For the text-containing cell, return its midpoint in (x, y) coordinate format. 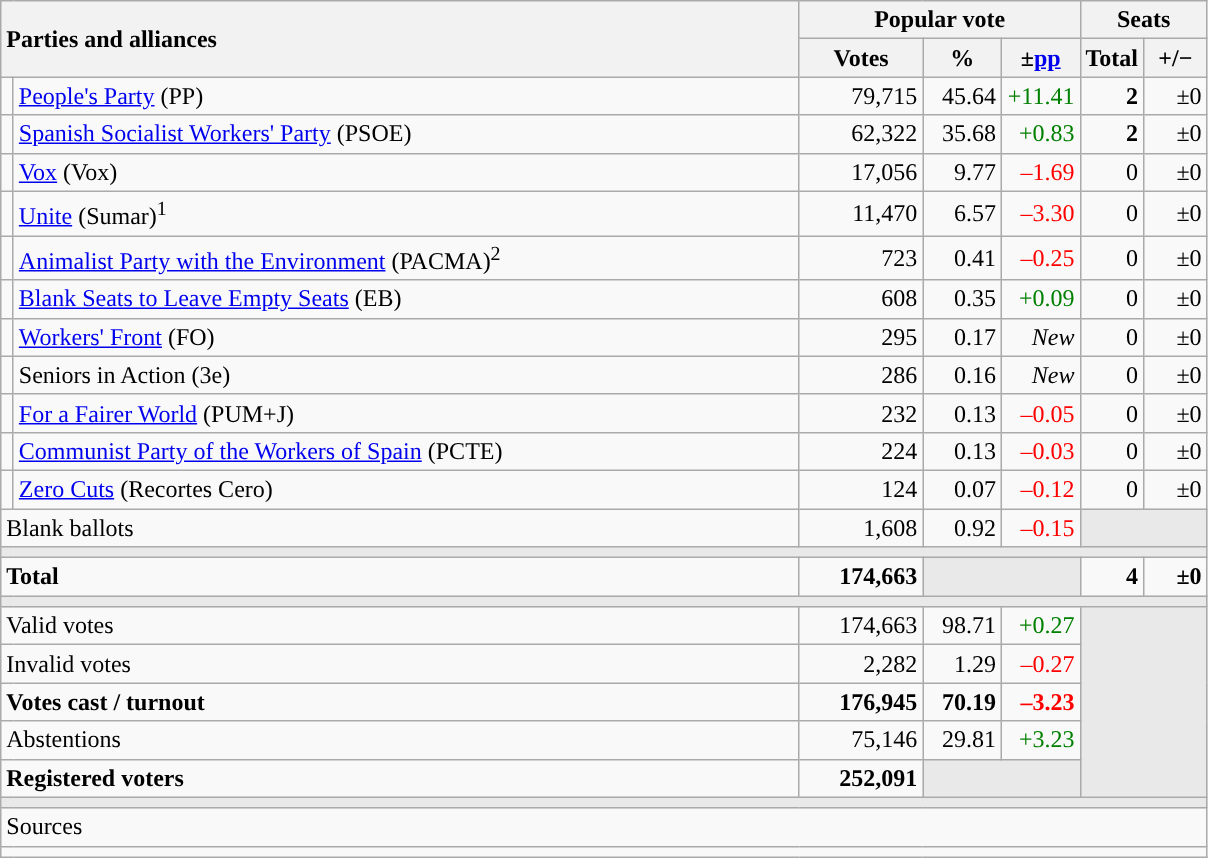
+/− (1176, 58)
1.29 (962, 664)
Invalid votes (400, 664)
4 (1112, 577)
–0.12 (1040, 489)
723 (861, 258)
People's Party (PP) (406, 96)
0.16 (962, 375)
Valid votes (400, 626)
Abstentions (400, 740)
±pp (1040, 58)
Zero Cuts (Recortes Cero) (406, 489)
295 (861, 337)
286 (861, 375)
Parties and alliances (400, 39)
0.41 (962, 258)
98.71 (962, 626)
Seniors in Action (3e) (406, 375)
Animalist Party with the Environment (PACMA)2 (406, 258)
0.17 (962, 337)
Registered voters (400, 778)
Sources (604, 827)
+0.83 (1040, 134)
6.57 (962, 214)
+0.09 (1040, 299)
0.35 (962, 299)
17,056 (861, 172)
1,608 (861, 528)
35.68 (962, 134)
For a Fairer World (PUM+J) (406, 413)
–0.15 (1040, 528)
Workers' Front (FO) (406, 337)
0.92 (962, 528)
232 (861, 413)
45.64 (962, 96)
–3.30 (1040, 214)
608 (861, 299)
176,945 (861, 702)
–3.23 (1040, 702)
29.81 (962, 740)
75,146 (861, 740)
0.07 (962, 489)
Blank Seats to Leave Empty Seats (EB) (406, 299)
Vox (Vox) (406, 172)
Popular vote (940, 20)
252,091 (861, 778)
79,715 (861, 96)
+11.41 (1040, 96)
+0.27 (1040, 626)
9.77 (962, 172)
–0.25 (1040, 258)
Seats (1144, 20)
2,282 (861, 664)
Votes (861, 58)
Spanish Socialist Workers' Party (PSOE) (406, 134)
70.19 (962, 702)
124 (861, 489)
Blank ballots (400, 528)
Votes cast / turnout (400, 702)
Unite (Sumar)1 (406, 214)
62,322 (861, 134)
224 (861, 451)
–0.03 (1040, 451)
11,470 (861, 214)
–1.69 (1040, 172)
% (962, 58)
–0.27 (1040, 664)
Communist Party of the Workers of Spain (PCTE) (406, 451)
–0.05 (1040, 413)
+3.23 (1040, 740)
